Pinpoint the cell where the given text exists, returning its (x, y) midpoint coordinate. 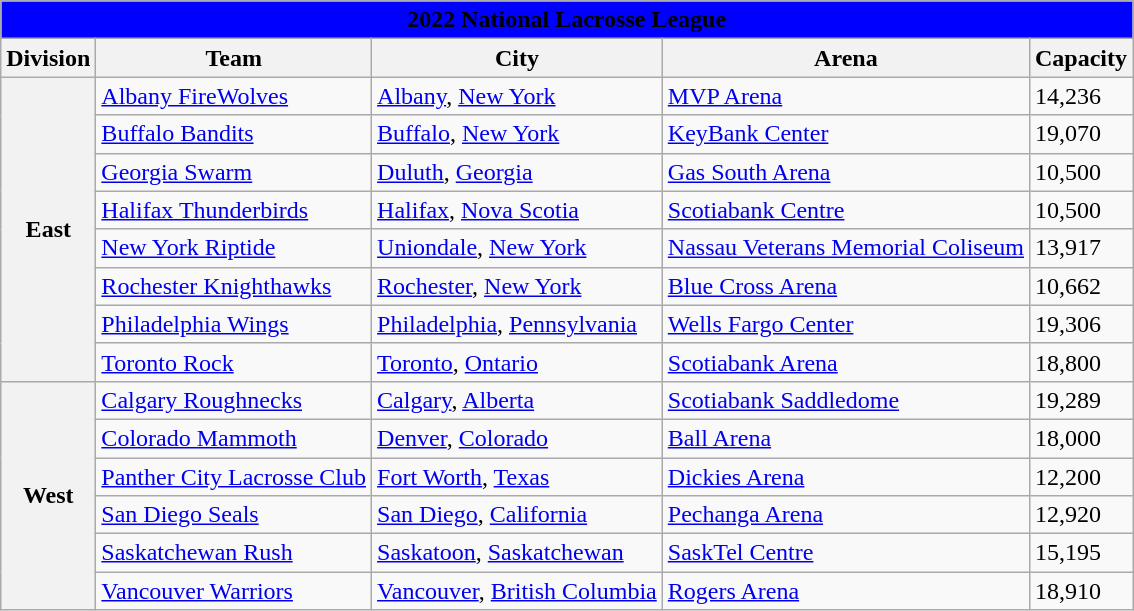
San Diego, California (518, 515)
10,662 (1080, 286)
Buffalo, New York (518, 134)
MVP Arena (846, 96)
Uniondale, New York (518, 248)
19,070 (1080, 134)
Denver, Colorado (518, 438)
Halifax Thunderbirds (234, 210)
City (518, 58)
Nassau Veterans Memorial Coliseum (846, 248)
13,917 (1080, 248)
San Diego Seals (234, 515)
Team (234, 58)
Saskatchewan Rush (234, 553)
Scotiabank Arena (846, 362)
Albany FireWolves (234, 96)
Rogers Arena (846, 591)
Pechanga Arena (846, 515)
KeyBank Center (846, 134)
New York Riptide (234, 248)
19,289 (1080, 400)
Arena (846, 58)
Philadelphia, Pennsylvania (518, 324)
Saskatoon, Saskatchewan (518, 553)
Duluth, Georgia (518, 172)
Rochester, New York (518, 286)
Albany, New York (518, 96)
Blue Cross Arena (846, 286)
18,000 (1080, 438)
18,800 (1080, 362)
Ball Arena (846, 438)
Calgary, Alberta (518, 400)
Calgary Roughnecks (234, 400)
Colorado Mammoth (234, 438)
18,910 (1080, 591)
Fort Worth, Texas (518, 477)
Toronto, Ontario (518, 362)
Scotiabank Centre (846, 210)
Halifax, Nova Scotia (518, 210)
Buffalo Bandits (234, 134)
Vancouver, British Columbia (518, 591)
15,195 (1080, 553)
Toronto Rock (234, 362)
Rochester Knighthawks (234, 286)
Wells Fargo Center (846, 324)
SaskTel Centre (846, 553)
Philadelphia Wings (234, 324)
Georgia Swarm (234, 172)
14,236 (1080, 96)
2022 National Lacrosse League (567, 20)
Capacity (1080, 58)
Panther City Lacrosse Club (234, 477)
Scotiabank Saddledome (846, 400)
19,306 (1080, 324)
12,200 (1080, 477)
West (48, 495)
12,920 (1080, 515)
Gas South Arena (846, 172)
Vancouver Warriors (234, 591)
East (48, 229)
Dickies Arena (846, 477)
Division (48, 58)
